For the text-containing cell, return its midpoint in [x, y] coordinate format. 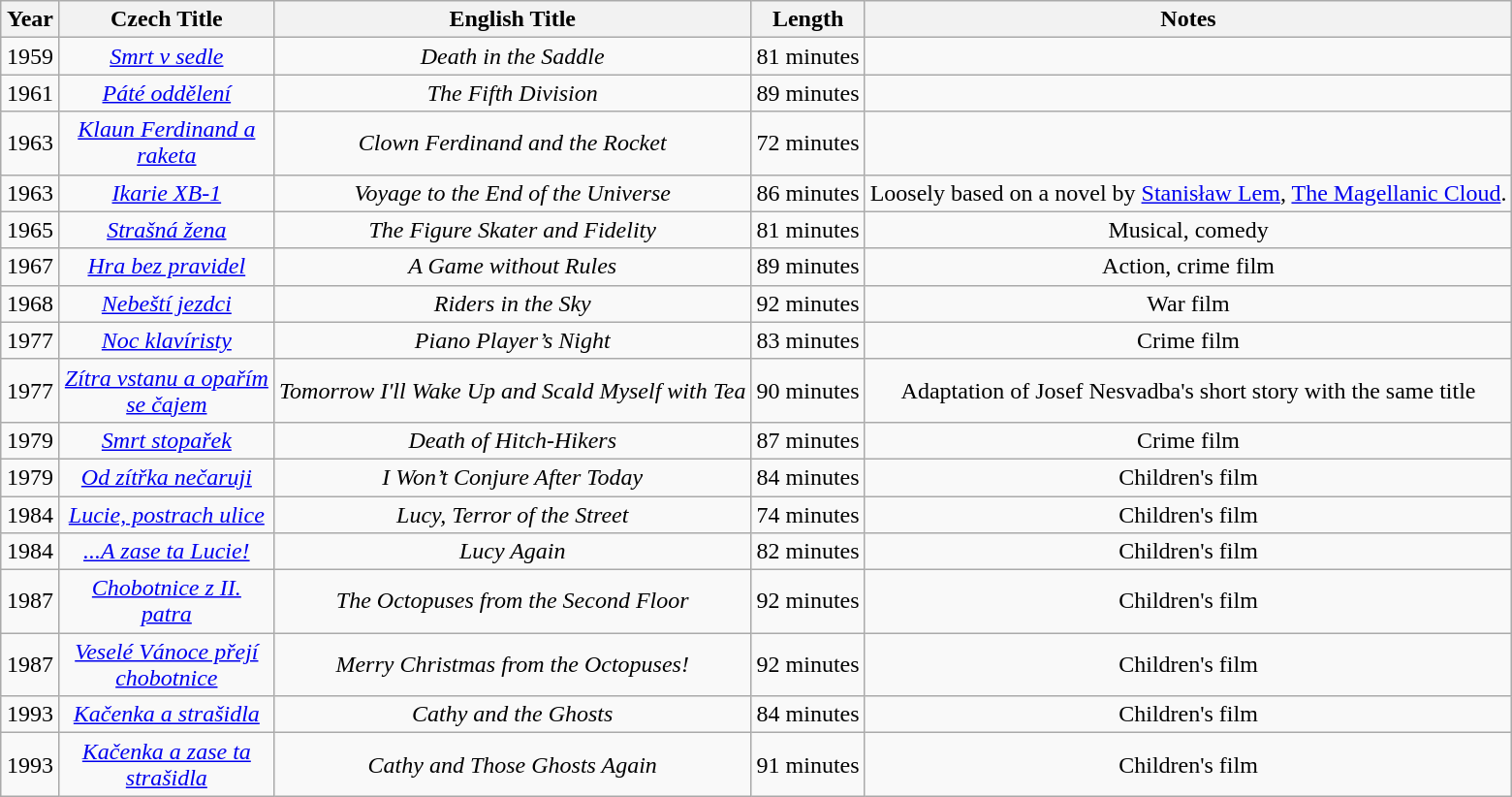
1965 [31, 230]
Voyage to the End of the Universe [512, 193]
Ikarie XB-1 [167, 193]
Cathy and Those Ghosts Again [512, 764]
Clown Ferdinand and the Rocket [512, 143]
Nebeští jezdci [167, 303]
Adaptation of Josef Nesvadba's short story with the same title [1188, 390]
82 minutes [808, 552]
Smrt stopařek [167, 440]
War film [1188, 303]
1959 [31, 56]
Tomorrow I'll Wake Up and Scald Myself with Tea [512, 390]
...A zase ta Lucie! [167, 552]
Loosely based on a novel by Stanisław Lem, The Magellanic Cloud. [1188, 193]
Musical, comedy [1188, 230]
Length [808, 19]
Kačenka a strašidla [167, 715]
Death of Hitch-Hikers [512, 440]
Year [31, 19]
Merry Christmas from the Octopuses! [512, 665]
Lucie, postrach ulice [167, 515]
Strašná žena [167, 230]
Klaun Ferdinand a raketa [167, 143]
Kačenka a zase ta strašidla [167, 764]
Action, crime film [1188, 267]
1968 [31, 303]
English Title [512, 19]
Piano Player’s Night [512, 340]
Riders in the Sky [512, 303]
Zítra vstanu a opařím se čajem [167, 390]
Czech Title [167, 19]
Veselé Vánoce přejí chobotnice [167, 665]
Hra bez pravidel [167, 267]
The Fifth Division [512, 93]
1967 [31, 267]
Lucy, Terror of the Street [512, 515]
90 minutes [808, 390]
A Game without Rules [512, 267]
83 minutes [808, 340]
74 minutes [808, 515]
Cathy and the Ghosts [512, 715]
72 minutes [808, 143]
Od zítřka nečaruji [167, 477]
Notes [1188, 19]
Smrt v sedle [167, 56]
Páté oddělení [167, 93]
Lucy Again [512, 552]
86 minutes [808, 193]
Noc klavíristy [167, 340]
The Figure Skater and Fidelity [512, 230]
The Octopuses from the Second Floor [512, 601]
I Won’t Conjure After Today [512, 477]
1961 [31, 93]
Chobotnice z II. patra [167, 601]
87 minutes [808, 440]
Death in the Saddle [512, 56]
91 minutes [808, 764]
